Pinpoint the cell where the given text exists, returning its [x, y] midpoint coordinate. 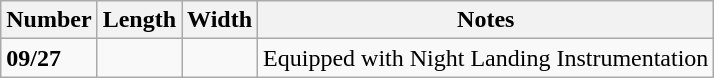
Equipped with Night Landing Instrumentation [486, 58]
Length [139, 20]
Number [49, 20]
09/27 [49, 58]
Notes [486, 20]
Width [220, 20]
